Return [X, Y] of the center of cell containing provided text 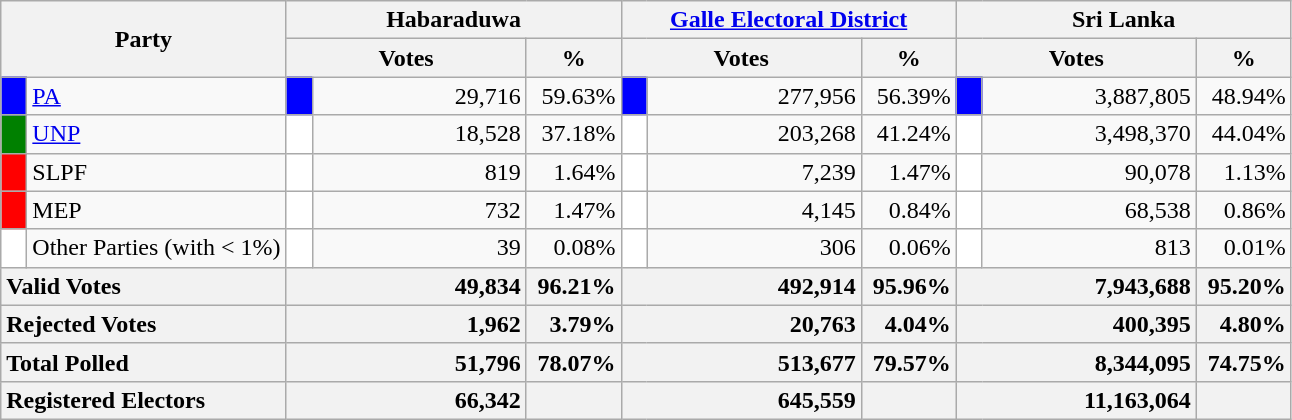
7,239 [754, 172]
49,834 [406, 286]
8,344,095 [1076, 362]
MEP [156, 210]
819 [419, 172]
645,559 [741, 400]
95.96% [908, 286]
PA [156, 96]
Galle Electoral District [788, 20]
513,677 [741, 362]
11,163,064 [1076, 400]
41.24% [908, 134]
56.39% [908, 96]
4.80% [1244, 324]
UNP [156, 134]
78.07% [574, 362]
Total Polled [144, 362]
1,962 [406, 324]
37.18% [574, 134]
Habaraduwa [454, 20]
Other Parties (with < 1%) [156, 248]
66,342 [406, 400]
Valid Votes [144, 286]
0.08% [574, 248]
3,498,370 [1089, 134]
1.13% [1244, 172]
20,763 [741, 324]
3,887,805 [1089, 96]
4.04% [908, 324]
0.84% [908, 210]
492,914 [741, 286]
3.79% [574, 324]
44.04% [1244, 134]
51,796 [406, 362]
90,078 [1089, 172]
95.20% [1244, 286]
813 [1089, 248]
203,268 [754, 134]
39 [419, 248]
48.94% [1244, 96]
74.75% [1244, 362]
Party [144, 39]
732 [419, 210]
306 [754, 248]
Rejected Votes [144, 324]
0.06% [908, 248]
68,538 [1089, 210]
0.86% [1244, 210]
29,716 [419, 96]
7,943,688 [1076, 286]
4,145 [754, 210]
Sri Lanka [1124, 20]
0.01% [1244, 248]
277,956 [754, 96]
59.63% [574, 96]
96.21% [574, 286]
SLPF [156, 172]
18,528 [419, 134]
Registered Electors [144, 400]
1.64% [574, 172]
400,395 [1076, 324]
79.57% [908, 362]
